Identify which cell holds the provided text, then report its [X, Y] central coordinate. 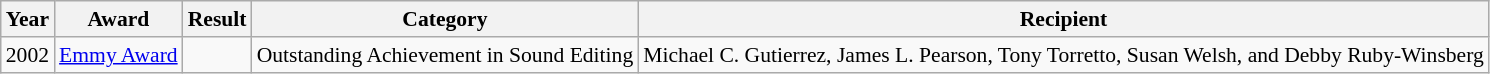
Result [218, 19]
Outstanding Achievement in Sound Editing [446, 55]
Emmy Award [118, 55]
Award [118, 19]
2002 [28, 55]
Category [446, 19]
Michael C. Gutierrez, James L. Pearson, Tony Torretto, Susan Welsh, and Debby Ruby-Winsberg [1064, 55]
Year [28, 19]
Recipient [1064, 19]
